For the text-containing cell, return its midpoint in (X, Y) coordinate format. 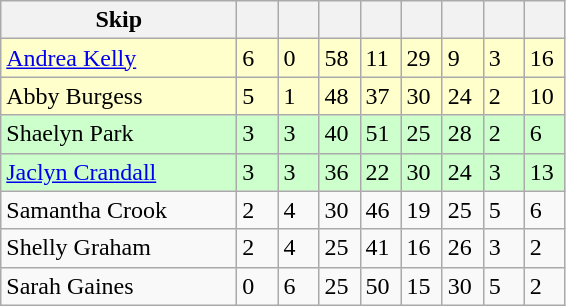
48 (340, 96)
Shaelyn Park (119, 134)
50 (380, 286)
26 (462, 248)
Jaclyn Crandall (119, 172)
28 (462, 134)
13 (544, 172)
36 (340, 172)
40 (340, 134)
9 (462, 58)
15 (422, 286)
Sarah Gaines (119, 286)
58 (340, 58)
22 (380, 172)
10 (544, 96)
Skip (119, 20)
29 (422, 58)
Samantha Crook (119, 210)
Shelly Graham (119, 248)
Abby Burgess (119, 96)
37 (380, 96)
11 (380, 58)
19 (422, 210)
41 (380, 248)
51 (380, 134)
46 (380, 210)
Andrea Kelly (119, 58)
1 (298, 96)
